Pinpoint the cell where the given text exists, returning its (X, Y) midpoint coordinate. 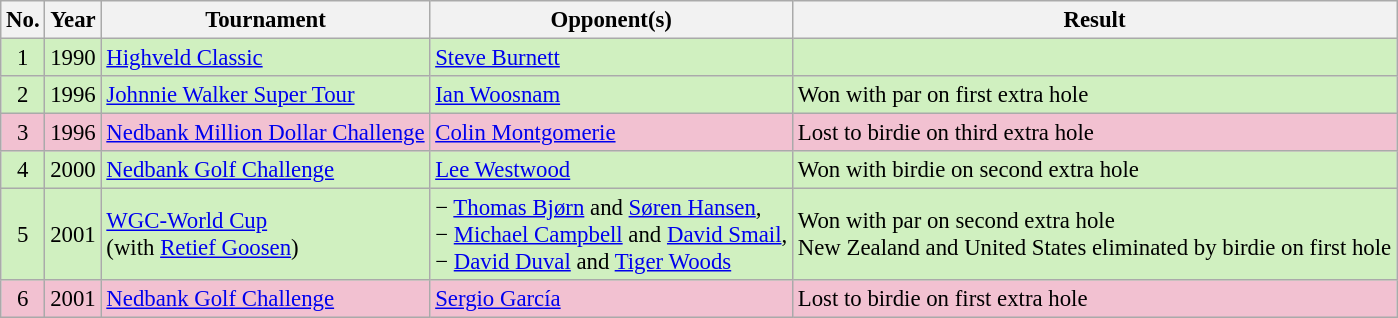
Result (1094, 20)
Opponent(s) (612, 20)
No. (23, 20)
Nedbank Million Dollar Challenge (266, 133)
Won with par on second extra holeNew Zealand and United States eliminated by birdie on first hole (1094, 235)
4 (23, 170)
1990 (73, 58)
Won with par on first extra hole (1094, 95)
2000 (73, 170)
2 (23, 95)
Lee Westwood (612, 170)
Colin Montgomerie (612, 133)
Johnnie Walker Super Tour (266, 95)
Lost to birdie on third extra hole (1094, 133)
Tournament (266, 20)
− Thomas Bjørn and Søren Hansen, − Michael Campbell and David Smail, − David Duval and Tiger Woods (612, 235)
1 (23, 58)
Steve Burnett (612, 58)
WGC-World Cup(with Retief Goosen) (266, 235)
Highveld Classic (266, 58)
Lost to birdie on first extra hole (1094, 299)
Won with birdie on second extra hole (1094, 170)
Year (73, 20)
6 (23, 299)
Sergio García (612, 299)
5 (23, 235)
Ian Woosnam (612, 95)
3 (23, 133)
